Return [x, y] of the center of cell containing provided text 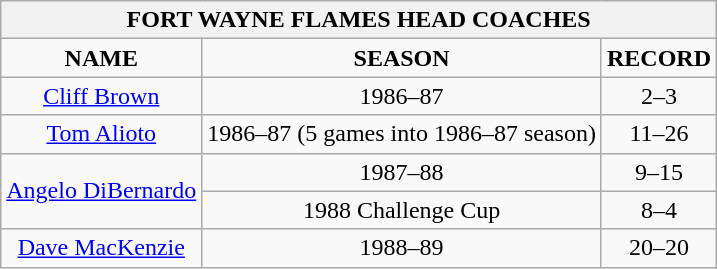
1988 Challenge Cup [402, 210]
Angelo DiBernardo [102, 191]
2–3 [658, 96]
1986–87 [402, 96]
1987–88 [402, 172]
1988–89 [402, 248]
Cliff Brown [102, 96]
8–4 [658, 210]
RECORD [658, 58]
NAME [102, 58]
11–26 [658, 134]
FORT WAYNE FLAMES HEAD COACHES [359, 20]
Tom Alioto [102, 134]
Dave MacKenzie [102, 248]
20–20 [658, 248]
1986–87 (5 games into 1986–87 season) [402, 134]
9–15 [658, 172]
SEASON [402, 58]
